Output the [x, y] coordinate of the center of the cell containing the given text.  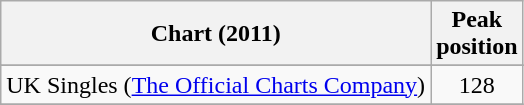
128 [477, 85]
Chart (2011) [216, 34]
UK Singles (The Official Charts Company) [216, 85]
Peakposition [477, 34]
